Return the (X, Y) coordinate for the center point of the cell that contains the specified text.  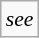
see (20, 19)
